Pinpoint the cell where the given text exists, returning its [X, Y] midpoint coordinate. 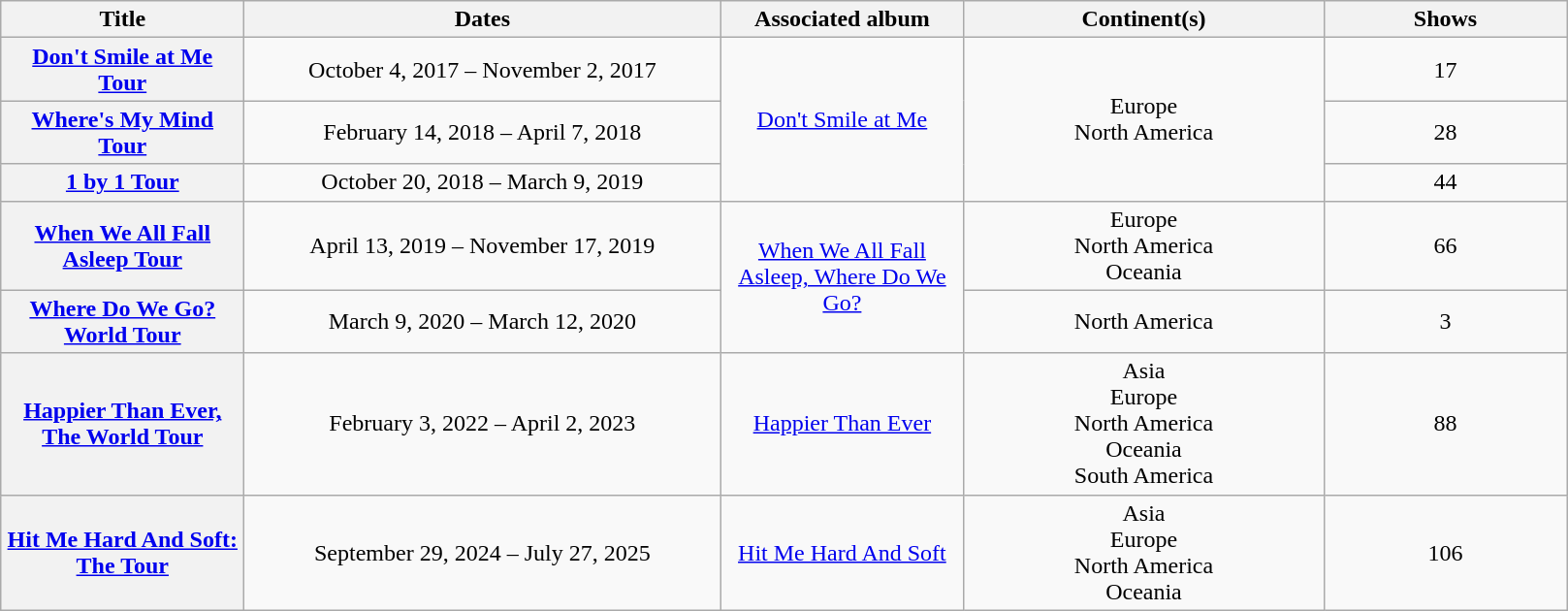
North America [1144, 322]
AsiaEuropeNorth AmericaOceaniaSouth America [1144, 424]
Where Do We Go? World Tour [122, 322]
3 [1445, 322]
AsiaEuropeNorth AmericaOceania [1144, 553]
February 3, 2022 – April 2, 2023 [483, 424]
Title [122, 19]
October 4, 2017 – November 2, 2017 [483, 70]
April 13, 2019 – November 17, 2019 [483, 245]
EuropeNorth AmericaOceania [1144, 245]
March 9, 2020 – March 12, 2020 [483, 322]
Happier Than Ever [842, 424]
Don't Smile at Me [842, 119]
88 [1445, 424]
When We All Fall Asleep, Where Do We Go? [842, 277]
Happier Than Ever, The World Tour [122, 424]
Continent(s) [1144, 19]
Don't Smile at Me Tour [122, 70]
44 [1445, 182]
Shows [1445, 19]
Where's My Mind Tour [122, 132]
Associated album [842, 19]
EuropeNorth America [1144, 119]
Dates [483, 19]
September 29, 2024 – July 27, 2025 [483, 553]
1 by 1 Tour [122, 182]
66 [1445, 245]
When We All Fall Asleep Tour [122, 245]
106 [1445, 553]
October 20, 2018 – March 9, 2019 [483, 182]
February 14, 2018 – April 7, 2018 [483, 132]
Hit Me Hard And Soft: The Tour [122, 553]
17 [1445, 70]
28 [1445, 132]
Hit Me Hard And Soft [842, 553]
